For the text-containing cell, return its midpoint in (X, Y) coordinate format. 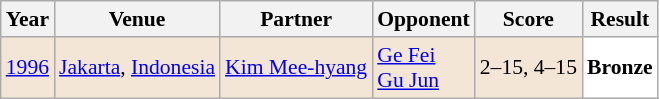
Ge Fei Gu Jun (424, 68)
1996 (28, 68)
Opponent (424, 19)
2–15, 4–15 (528, 68)
Venue (137, 19)
Result (620, 19)
Score (528, 19)
Partner (296, 19)
Jakarta, Indonesia (137, 68)
Bronze (620, 68)
Year (28, 19)
Kim Mee-hyang (296, 68)
